Pinpoint the cell where the given text exists, returning its [X, Y] midpoint coordinate. 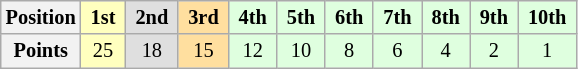
10 [301, 51]
4th [253, 17]
12 [253, 51]
25 [104, 51]
7th [397, 17]
15 [203, 51]
8th [446, 17]
1st [104, 17]
1 [547, 51]
10th [547, 17]
18 [152, 51]
2nd [152, 17]
9th [494, 17]
Position [41, 17]
5th [301, 17]
6 [397, 51]
2 [494, 51]
Points [41, 51]
8 [349, 51]
6th [349, 17]
3rd [203, 17]
4 [446, 51]
